Locate the cell with the specified text and output its (X, Y) center coordinate. 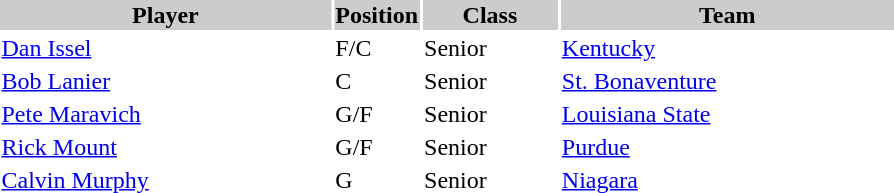
Rick Mount (166, 147)
Position (377, 15)
Pete Maravich (166, 114)
Purdue (727, 147)
Team (727, 15)
St. Bonaventure (727, 81)
Kentucky (727, 48)
F/C (377, 48)
C (377, 81)
Player (166, 15)
Bob Lanier (166, 81)
Class (490, 15)
Louisiana State (727, 114)
Dan Issel (166, 48)
